Capture the cell that displays the provided text and extract its (x, y) central coordinate. 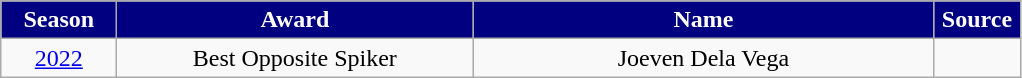
Season (59, 20)
2022 (59, 58)
Joeven Dela Vega (704, 58)
Best Opposite Spiker (295, 58)
Award (295, 20)
Name (704, 20)
Source (977, 20)
